From the cell containing the given text, extract its center point as [x, y] coordinate. 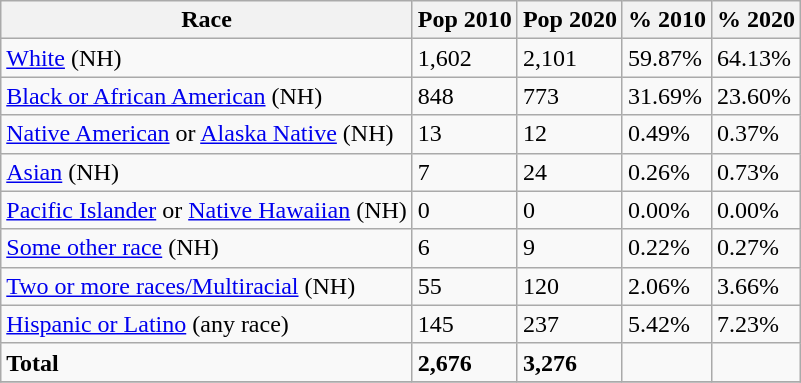
24 [570, 172]
23.60% [756, 96]
773 [570, 96]
9 [570, 248]
13 [464, 134]
% 2020 [756, 20]
237 [570, 324]
0.49% [666, 134]
64.13% [756, 58]
Pop 2020 [570, 20]
Pacific Islander or Native Hawaiian (NH) [207, 210]
55 [464, 286]
2,676 [464, 362]
% 2010 [666, 20]
Total [207, 362]
1,602 [464, 58]
Hispanic or Latino (any race) [207, 324]
0.27% [756, 248]
2,101 [570, 58]
3,276 [570, 362]
Some other race (NH) [207, 248]
Two or more races/Multiracial (NH) [207, 286]
Native American or Alaska Native (NH) [207, 134]
3.66% [756, 286]
145 [464, 324]
848 [464, 96]
0.22% [666, 248]
Asian (NH) [207, 172]
2.06% [666, 286]
Black or African American (NH) [207, 96]
0.73% [756, 172]
12 [570, 134]
White (NH) [207, 58]
7 [464, 172]
120 [570, 286]
Pop 2010 [464, 20]
6 [464, 248]
0.26% [666, 172]
7.23% [756, 324]
0.37% [756, 134]
59.87% [666, 58]
Race [207, 20]
31.69% [666, 96]
5.42% [666, 324]
